Return the (x, y) coordinate for the center point of the cell that contains the specified text.  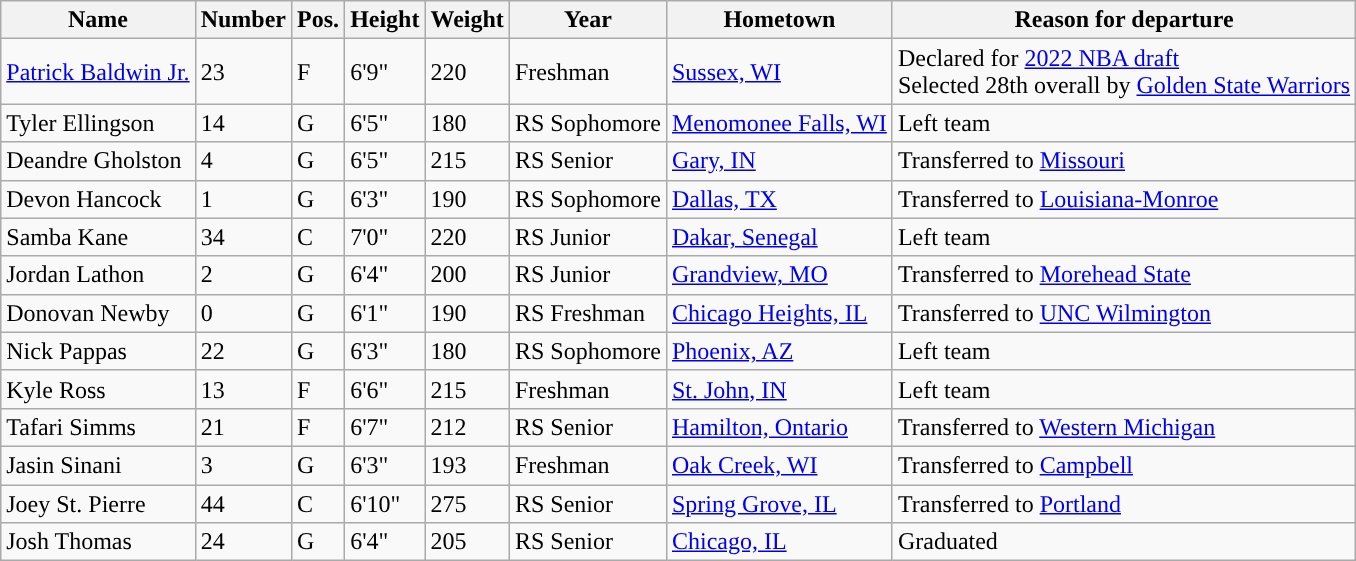
13 (243, 389)
Tafari Simms (98, 427)
Transferred to Louisiana-Monroe (1124, 199)
Gary, IN (779, 161)
3 (243, 465)
Chicago, IL (779, 542)
6'10" (385, 503)
193 (467, 465)
Weight (467, 20)
Hometown (779, 20)
Kyle Ross (98, 389)
Transferred to Portland (1124, 503)
Graduated (1124, 542)
Transferred to UNC Wilmington (1124, 313)
Devon Hancock (98, 199)
275 (467, 503)
Transferred to Morehead State (1124, 275)
2 (243, 275)
Nick Pappas (98, 351)
212 (467, 427)
Year (588, 20)
Transferred to Western Michigan (1124, 427)
6'7" (385, 427)
7'0" (385, 237)
Jordan Lathon (98, 275)
34 (243, 237)
1 (243, 199)
6'9" (385, 72)
St. John, IN (779, 389)
0 (243, 313)
Number (243, 20)
Patrick Baldwin Jr. (98, 72)
Pos. (318, 20)
205 (467, 542)
Spring Grove, IL (779, 503)
Transferred to Campbell (1124, 465)
Hamilton, Ontario (779, 427)
Phoenix, AZ (779, 351)
23 (243, 72)
24 (243, 542)
22 (243, 351)
Tyler Ellingson (98, 123)
Josh Thomas (98, 542)
Joey St. Pierre (98, 503)
Sussex, WI (779, 72)
21 (243, 427)
Dallas, TX (779, 199)
Jasin Sinani (98, 465)
Height (385, 20)
44 (243, 503)
Deandre Gholston (98, 161)
6'1" (385, 313)
Declared for 2022 NBA draftSelected 28th overall by Golden State Warriors (1124, 72)
200 (467, 275)
Samba Kane (98, 237)
Donovan Newby (98, 313)
Reason for departure (1124, 20)
Dakar, Senegal (779, 237)
Name (98, 20)
Transferred to Missouri (1124, 161)
RS Freshman (588, 313)
4 (243, 161)
6'6" (385, 389)
Oak Creek, WI (779, 465)
Grandview, MO (779, 275)
14 (243, 123)
Menomonee Falls, WI (779, 123)
Chicago Heights, IL (779, 313)
